Search for the cell housing the specified text and yield its [x, y] center coordinate. 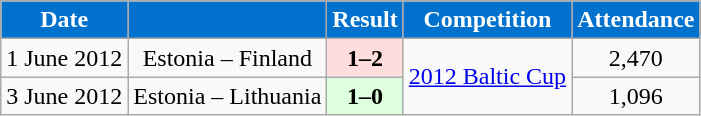
Competition [487, 20]
Estonia – Finland [228, 58]
Date [64, 20]
Attendance [636, 20]
Estonia – Lithuania [228, 96]
1,096 [636, 96]
2012 Baltic Cup [487, 77]
3 June 2012 [64, 96]
1 June 2012 [64, 58]
1–2 [365, 58]
Result [365, 20]
1–0 [365, 96]
2,470 [636, 58]
